Scan for the cell matching the given text and deliver its (x, y) coordinate at center. 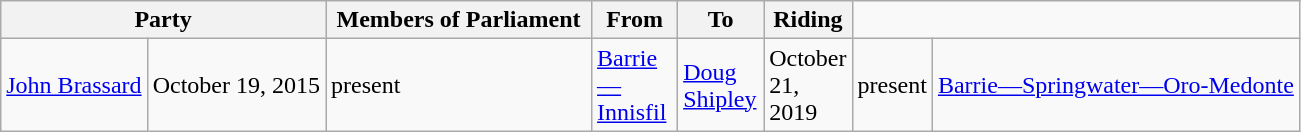
Barrie—Innisfil (635, 85)
From (635, 20)
October 19, 2015 (236, 85)
October 21, 2019 (808, 85)
Riding (808, 20)
Party (164, 20)
Doug Shipley (721, 85)
Members of Parliament (459, 20)
To (721, 20)
Barrie—Springwater—Oro-Medonte (1116, 85)
John Brassard (74, 85)
